Locate the cell with the specified text and output its [X, Y] center coordinate. 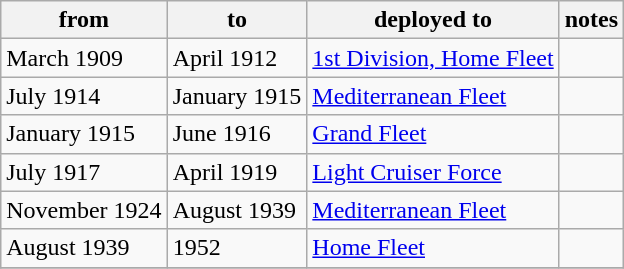
Grand Fleet [433, 134]
from [84, 20]
1st Division, Home Fleet [433, 58]
deployed to [433, 20]
July 1914 [84, 96]
June 1916 [237, 134]
March 1909 [84, 58]
April 1912 [237, 58]
November 1924 [84, 210]
to [237, 20]
notes [591, 20]
July 1917 [84, 172]
Light Cruiser Force [433, 172]
April 1919 [237, 172]
Home Fleet [433, 248]
1952 [237, 248]
